Determine the (x, y) coordinate at the center of the cell enclosing the given text.  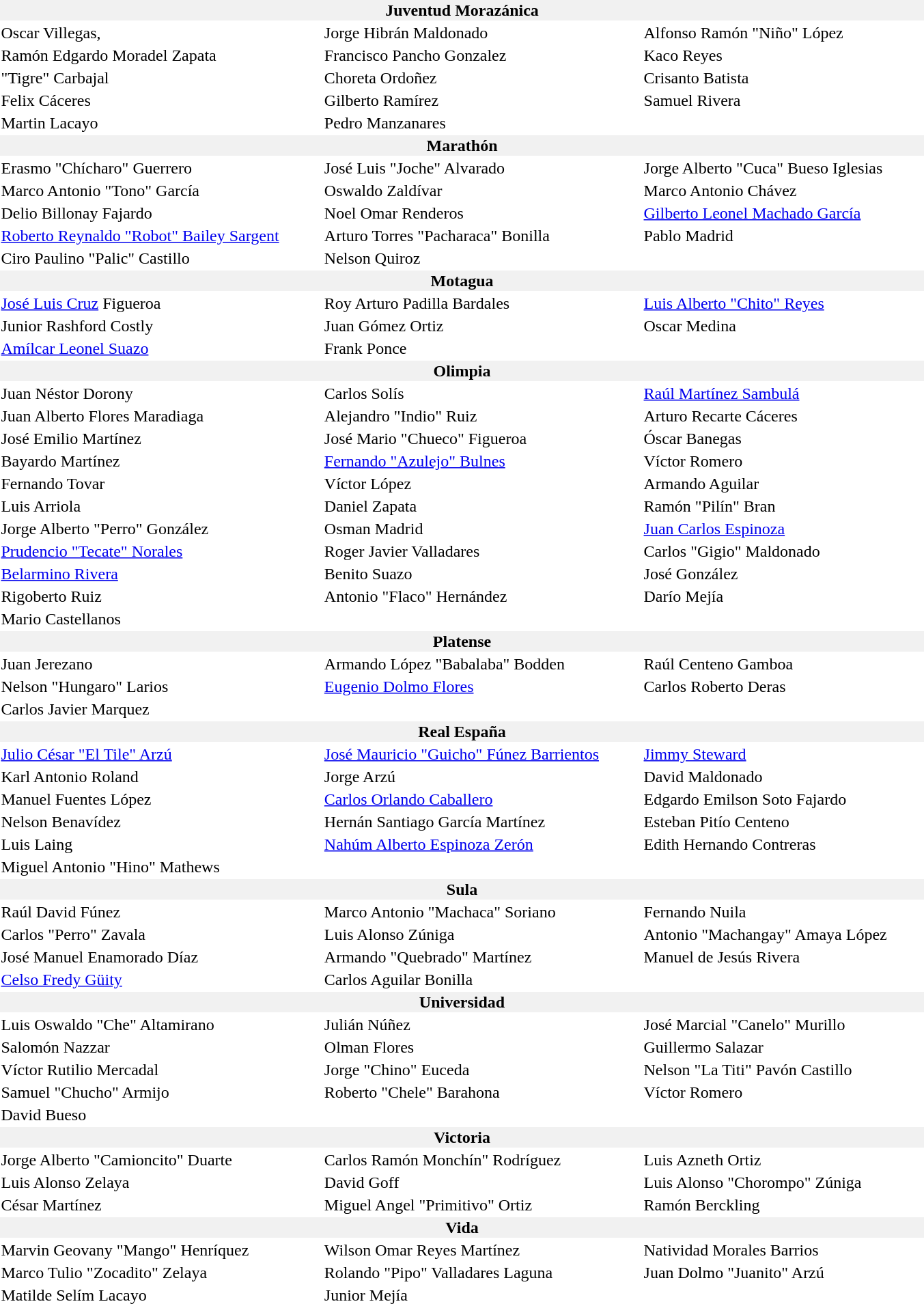
Antonio "Flaco" Hernández (482, 596)
José Emilio Martínez (160, 439)
Edgardo Emilson Soto Fajardo (783, 799)
Alfonso Ramón "Niño" López (783, 33)
Luis Alonso Zelaya (160, 1182)
José Marcial "Canelo" Murillo (783, 1025)
Ramón "Pilín" Bran (783, 506)
Platense (462, 641)
Marco Antonio "Machaca" Soriano (482, 912)
José Mauricio "Guicho" Fúnez Barrientos (482, 754)
Luis Laing (160, 844)
Armando López "Babalaba" Bodden (482, 664)
César Martínez (160, 1205)
Motagua (462, 281)
Nelson "La Titi" Pavón Castillo (783, 1070)
Arturo Recarte Cáceres (783, 416)
Jorge Alberto "Cuca" Bueso Iglesias (783, 168)
Carlos Ramón Monchín" Rodríguez (482, 1160)
Olimpia (462, 371)
Celso Fredy Güity (160, 980)
Belarmino Rivera (160, 574)
Bayardo Martínez (160, 461)
Samuel "Chucho" Armijo (160, 1092)
Delio Billonay Fajardo (160, 213)
Nelson Benavídez (160, 822)
Raúl Centeno Gamboa (783, 664)
José Manuel Enamorado Díaz (160, 957)
Pablo Madrid (783, 236)
Armando Aguilar (783, 484)
Vida (462, 1227)
Sula (462, 889)
Edith Hernando Contreras (783, 844)
Marco Antonio "Tono" García (160, 191)
Jorge Alberto "Perro" González (160, 529)
Esteban Pitío Centeno (783, 822)
Miguel Angel "Primitivo" Ortiz (482, 1205)
Manuel Fuentes López (160, 799)
Juan Jerezano (160, 664)
José Mario "Chueco" Figueroa (482, 439)
Armando "Quebrado" Martínez (482, 957)
Roberto Reynaldo "Robot" Bailey Sargent (160, 236)
Universidad (462, 1002)
Darío Mejía (783, 596)
David Maldonado (783, 777)
Óscar Banegas (783, 439)
Gilberto Ramírez (482, 100)
Natividad Morales Barrios (783, 1250)
Salomón Nazzar (160, 1047)
Felix Cáceres (160, 100)
Nelson "Hungaro" Larios (160, 686)
José Luis Cruz Figueroa (160, 303)
Roger Javier Valladares (482, 551)
Julián Núñez (482, 1025)
Noel Omar Renderos (482, 213)
Jorge Hibrán Maldonado (482, 33)
Víctor Rutilio Mercadal (160, 1070)
Juan Néstor Dorony (160, 393)
Pedro Manzanares (482, 123)
Wilson Omar Reyes Martínez (482, 1250)
Frank Ponce (482, 348)
Carlos Javier Marquez (160, 709)
Crisanto Batista (783, 78)
Hernán Santiago García Martínez (482, 822)
Fernando Tovar (160, 484)
Rigoberto Ruiz (160, 596)
Martin Lacayo (160, 123)
Oswaldo Zaldívar (482, 191)
Ramón Berckling (783, 1205)
Carlos Roberto Deras (783, 686)
Marco Tulio "Zocadito" Zelaya (160, 1273)
Carlos Solís (482, 393)
Nelson Quiroz (482, 258)
Karl Antonio Roland (160, 777)
Junior Rashford Costly (160, 326)
Samuel Rivera (783, 100)
Benito Suazo (482, 574)
José González (783, 574)
Juan Alberto Flores Maradiaga (160, 416)
Arturo Torres "Pacharaca" Bonilla (482, 236)
Raúl Martínez Sambulá (783, 393)
Jorge "Chino" Euceda (482, 1070)
Gilberto Leonel Machado García (783, 213)
Alejandro "Indio" Ruiz (482, 416)
Raúl David Fúnez (160, 912)
"Tigre" Carbajal (160, 78)
Fernando Nuila (783, 912)
Carlos Aguilar Bonilla (482, 980)
Oscar Medina (783, 326)
Real España (462, 732)
Jorge Arzú (482, 777)
Luis Azneth Ortiz (783, 1160)
Jimmy Steward (783, 754)
Marathón (462, 145)
Juan Gómez Ortiz (482, 326)
Choreta Ordoñez (482, 78)
Juventud Morazánica (462, 10)
Erasmo "Chícharo" Guerrero (160, 168)
David Bueso (160, 1115)
Jorge Alberto "Camioncito" Duarte (160, 1160)
Luis Alberto "Chito" Reyes (783, 303)
Fernando "Azulejo" Bulnes (482, 461)
Guillermo Salazar (783, 1047)
Daniel Zapata (482, 506)
Miguel Antonio "Hino" Mathews (160, 867)
David Goff (482, 1182)
Kaco Reyes (783, 55)
Luis Oswaldo "Che" Altamirano (160, 1025)
Olman Flores (482, 1047)
Ciro Paulino "Palic" Castillo (160, 258)
Francisco Pancho Gonzalez (482, 55)
Eugenio Dolmo Flores (482, 686)
Luis Alonso Zúniga (482, 934)
Nahúm Alberto Espinoza Zerón (482, 844)
Carlos "Gigio" Maldonado (783, 551)
Oscar Villegas, (160, 33)
Roberto "Chele" Barahona (482, 1092)
Julio César "El Tile" Arzú (160, 754)
José Luis "Joche" Alvarado (482, 168)
Carlos "Perro" Zavala (160, 934)
Roy Arturo Padilla Bardales (482, 303)
Mario Castellanos (160, 619)
Ramón Edgardo Moradel Zapata (160, 55)
Juan Carlos Espinoza (783, 529)
Prudencio "Tecate" Norales (160, 551)
Marco Antonio Chávez (783, 191)
Antonio "Machangay" Amaya López (783, 934)
Manuel de Jesús Rivera (783, 957)
Luis Alonso "Chorompo" Zúniga (783, 1182)
Marvin Geovany "Mango" Henríquez (160, 1250)
Rolando "Pipo" Valladares Laguna (482, 1273)
Carlos Orlando Caballero (482, 799)
Amílcar Leonel Suazo (160, 348)
Víctor López (482, 484)
Luis Arriola (160, 506)
Juan Dolmo "Juanito" Arzú (783, 1273)
Osman Madrid (482, 529)
Victoria (462, 1137)
